Identify which cell holds the provided text, then report its [x, y] central coordinate. 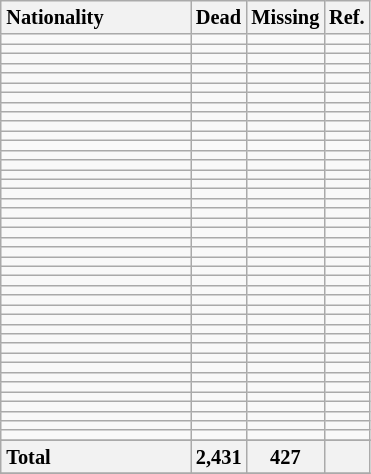
Missing [286, 18]
Total [96, 457]
Dead [219, 18]
Nationality [96, 18]
427 [286, 457]
2,431 [219, 457]
Ref. [346, 18]
